Scan for the cell matching the given text and deliver its (x, y) coordinate at center. 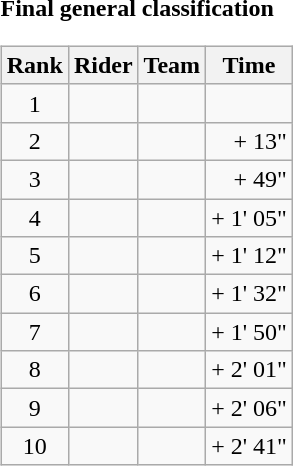
8 (34, 370)
+ 1' 12" (250, 256)
9 (34, 408)
7 (34, 332)
1 (34, 103)
+ 1' 05" (250, 217)
+ 2' 01" (250, 370)
4 (34, 217)
+ 1' 32" (250, 294)
Team (172, 65)
+ 2' 06" (250, 408)
+ 1' 50" (250, 332)
2 (34, 141)
Time (250, 65)
+ 13" (250, 141)
3 (34, 179)
10 (34, 446)
6 (34, 294)
Rider (103, 65)
+ 2' 41" (250, 446)
5 (34, 256)
Rank (34, 65)
+ 49" (250, 179)
